Pinpoint the cell where the given text exists, returning its [X, Y] midpoint coordinate. 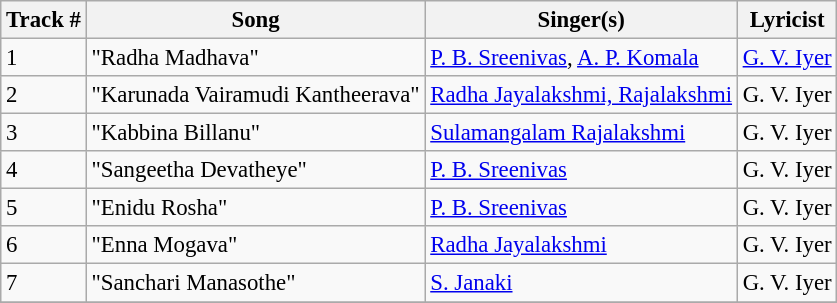
"Enna Mogava" [256, 245]
"Sanchari Manasothe" [256, 283]
7 [44, 283]
Track # [44, 20]
Sulamangalam Rajalakshmi [581, 133]
"Kabbina Billanu" [256, 133]
Song [256, 20]
5 [44, 208]
6 [44, 245]
Radha Jayalakshmi [581, 245]
P. B. Sreenivas, A. P. Komala [581, 58]
S. Janaki [581, 283]
Lyricist [787, 20]
1 [44, 58]
"Enidu Rosha" [256, 208]
Radha Jayalakshmi, Rajalakshmi [581, 95]
Singer(s) [581, 20]
"Radha Madhava" [256, 58]
2 [44, 95]
"Sangeetha Devatheye" [256, 170]
4 [44, 170]
"Karunada Vairamudi Kantheerava" [256, 95]
3 [44, 133]
